From the cell containing the given text, extract its center point as [x, y] coordinate. 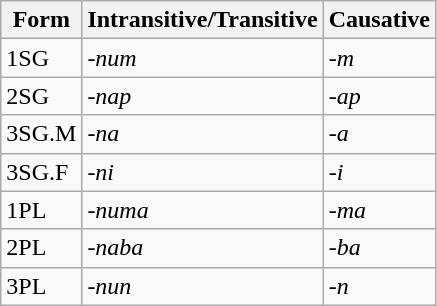
2SG [42, 96]
3PL [42, 286]
-numa [202, 210]
-na [202, 134]
-a [379, 134]
Form [42, 20]
-i [379, 172]
-ba [379, 248]
-nap [202, 96]
3SG.F [42, 172]
-n [379, 286]
-ap [379, 96]
-num [202, 58]
-nun [202, 286]
Causative [379, 20]
Intransitive/Transitive [202, 20]
2PL [42, 248]
-ma [379, 210]
-ni [202, 172]
3SG.M [42, 134]
1PL [42, 210]
-m [379, 58]
-naba [202, 248]
1SG [42, 58]
